Pinpoint the cell where the given text exists, returning its [x, y] midpoint coordinate. 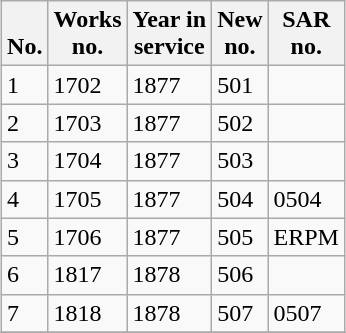
No. [25, 34]
503 [240, 161]
1 [25, 85]
502 [240, 123]
1703 [88, 123]
1702 [88, 85]
1818 [88, 313]
1705 [88, 199]
2 [25, 123]
0504 [306, 199]
Newno. [240, 34]
0507 [306, 313]
5 [25, 237]
6 [25, 275]
Year inservice [170, 34]
SARno. [306, 34]
506 [240, 275]
507 [240, 313]
1704 [88, 161]
1706 [88, 237]
504 [240, 199]
4 [25, 199]
7 [25, 313]
501 [240, 85]
505 [240, 237]
3 [25, 161]
1817 [88, 275]
Worksno. [88, 34]
ERPM [306, 237]
